For the text-containing cell, return its midpoint in [x, y] coordinate format. 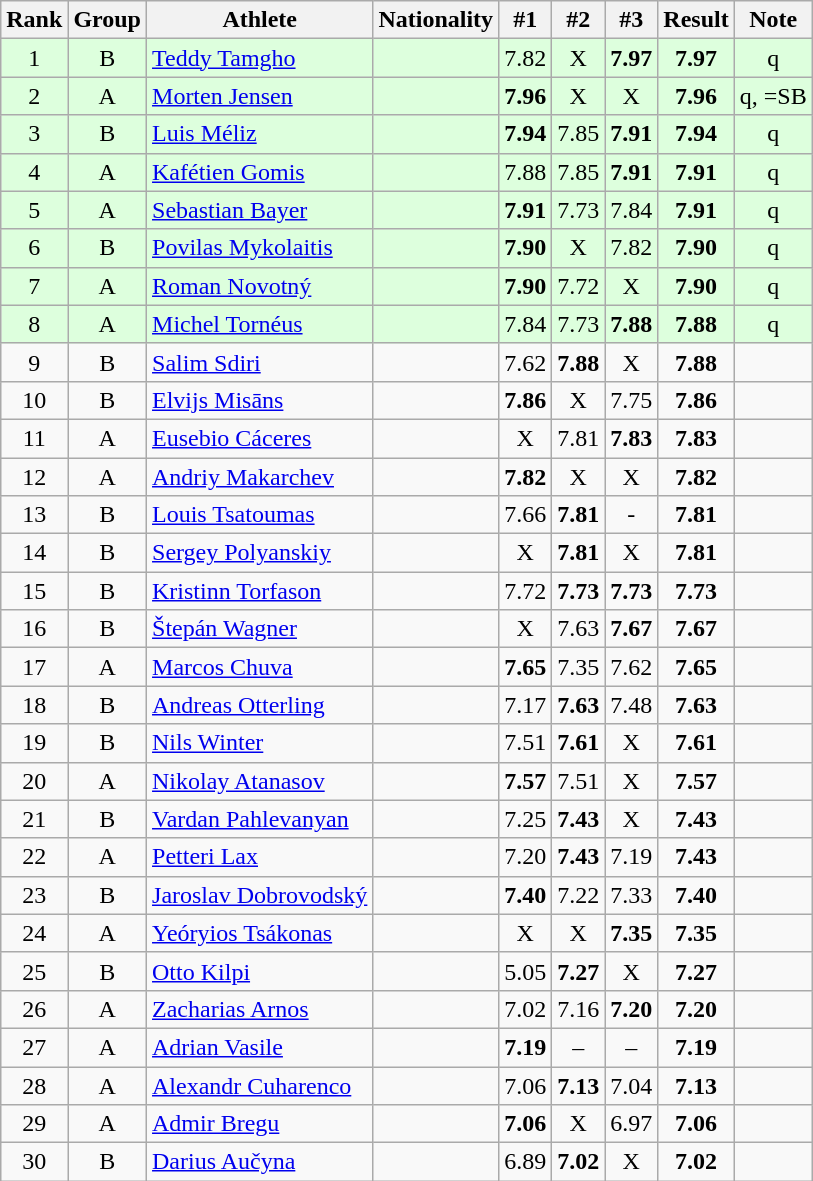
#1 [526, 20]
7.33 [632, 895]
29 [34, 1124]
24 [34, 933]
Group [108, 20]
6.89 [526, 1162]
Elvijs Misāns [260, 400]
Petteri Lax [260, 857]
q, =SB [773, 96]
- [632, 515]
2 [34, 96]
23 [34, 895]
7.04 [632, 1085]
Result [696, 20]
16 [34, 629]
Štepán Wagner [260, 629]
Luis Méliz [260, 134]
27 [34, 1047]
Rank [34, 20]
#2 [578, 20]
12 [34, 477]
Marcos Chuva [260, 667]
28 [34, 1085]
Nationality [436, 20]
Alexandr Cuharenco [260, 1085]
Salim Sdiri [260, 362]
Jaroslav Dobrovodský [260, 895]
9 [34, 362]
Nils Winter [260, 743]
Admir Bregu [260, 1124]
Louis Tsatoumas [260, 515]
Adrian Vasile [260, 1047]
Athlete [260, 20]
Darius Aučyna [260, 1162]
7.17 [526, 705]
5 [34, 210]
Note [773, 20]
21 [34, 819]
Zacharias Arnos [260, 1009]
3 [34, 134]
13 [34, 515]
Sebastian Bayer [260, 210]
Kafétien Gomis [260, 172]
6 [34, 248]
1 [34, 58]
Teddy Tamgho [260, 58]
22 [34, 857]
11 [34, 438]
7.16 [578, 1009]
Yeóryios Tsákonas [260, 933]
Eusebio Cáceres [260, 438]
30 [34, 1162]
10 [34, 400]
Andreas Otterling [260, 705]
7.22 [578, 895]
Vardan Pahlevanyan [260, 819]
7.48 [632, 705]
Nikolay Atanasov [260, 781]
18 [34, 705]
Roman Novotný [260, 286]
20 [34, 781]
5.05 [526, 971]
6.97 [632, 1124]
Sergey Polyanskiy [260, 553]
4 [34, 172]
Morten Jensen [260, 96]
8 [34, 324]
7.75 [632, 400]
Michel Tornéus [260, 324]
17 [34, 667]
#3 [632, 20]
25 [34, 971]
7.66 [526, 515]
Kristinn Torfason [260, 591]
14 [34, 553]
15 [34, 591]
Otto Kilpi [260, 971]
7 [34, 286]
Andriy Makarchev [260, 477]
Povilas Mykolaitis [260, 248]
7.25 [526, 819]
19 [34, 743]
26 [34, 1009]
